Search for the cell housing the specified text and yield its (x, y) center coordinate. 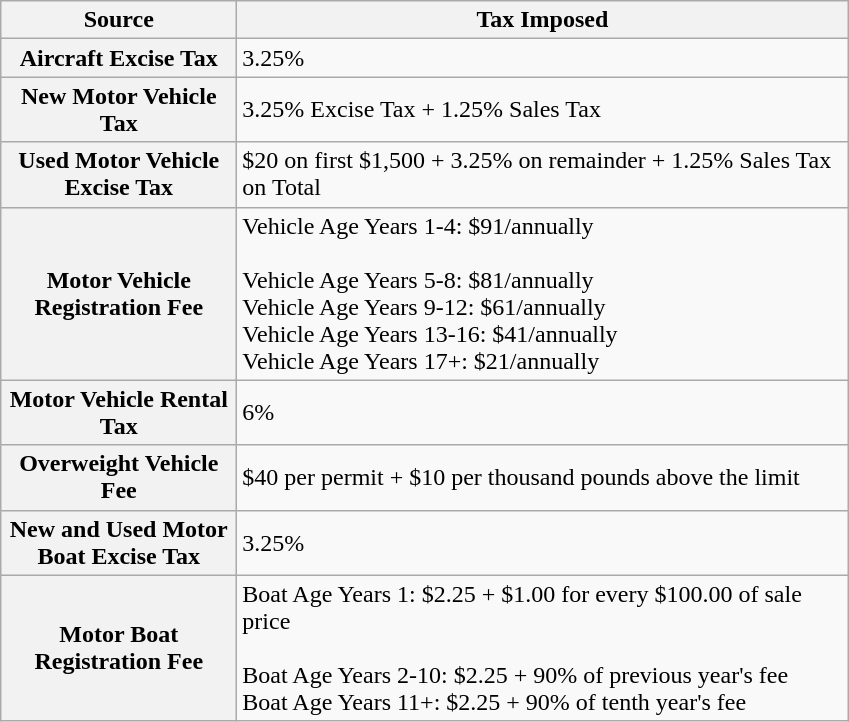
New and Used Motor Boat Excise Tax (119, 542)
Motor Vehicle Registration Fee (119, 294)
Motor Vehicle Rental Tax (119, 412)
6% (542, 412)
Aircraft Excise Tax (119, 58)
3.25% Excise Tax + 1.25% Sales Tax (542, 110)
Overweight Vehicle Fee (119, 478)
$40 per permit + $10 per thousand pounds above the limit (542, 478)
Used Motor Vehicle Excise Tax (119, 174)
Tax Imposed (542, 20)
$20 on first $1,500 + 3.25% on remainder + 1.25% Sales Tax on Total (542, 174)
Source (119, 20)
Motor Boat Registration Fee (119, 648)
New Motor Vehicle Tax (119, 110)
